Detect which cell encompasses the target text, then output its (X, Y) center coordinate. 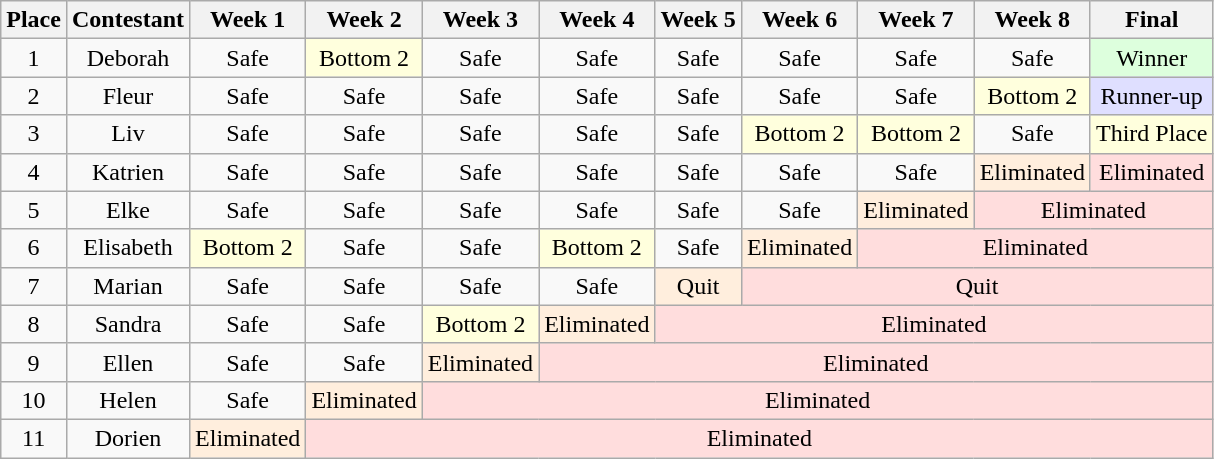
Liv (128, 134)
9 (34, 362)
Place (34, 20)
Week 1 (248, 20)
Elisabeth (128, 248)
Week 5 (698, 20)
Marian (128, 286)
Elke (128, 210)
Third Place (1151, 134)
8 (34, 324)
Helen (128, 400)
6 (34, 248)
Week 3 (480, 20)
Winner (1151, 58)
1 (34, 58)
Dorien (128, 438)
2 (34, 96)
Deborah (128, 58)
3 (34, 134)
Fleur (128, 96)
4 (34, 172)
Final (1151, 20)
Sandra (128, 324)
Week 6 (799, 20)
11 (34, 438)
Week 4 (597, 20)
Week 8 (1032, 20)
Contestant (128, 20)
10 (34, 400)
Week 7 (916, 20)
Katrien (128, 172)
5 (34, 210)
7 (34, 286)
Ellen (128, 362)
Week 2 (364, 20)
Runner-up (1151, 96)
